Determine the [x, y] coordinate at the center of the cell enclosing the given text.  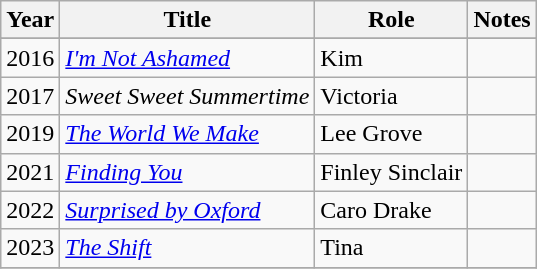
2023 [30, 248]
Lee Grove [392, 134]
Finley Sinclair [392, 172]
Role [392, 20]
2019 [30, 134]
Title [188, 20]
Sweet Sweet Summertime [188, 96]
2021 [30, 172]
The World We Make [188, 134]
I'm Not Ashamed [188, 58]
Kim [392, 58]
Victoria [392, 96]
Year [30, 20]
Tina [392, 248]
The Shift [188, 248]
Notes [502, 20]
2016 [30, 58]
2017 [30, 96]
2022 [30, 210]
Caro Drake [392, 210]
Finding You [188, 172]
Surprised by Oxford [188, 210]
